Detect which cell encompasses the target text, then output its (x, y) center coordinate. 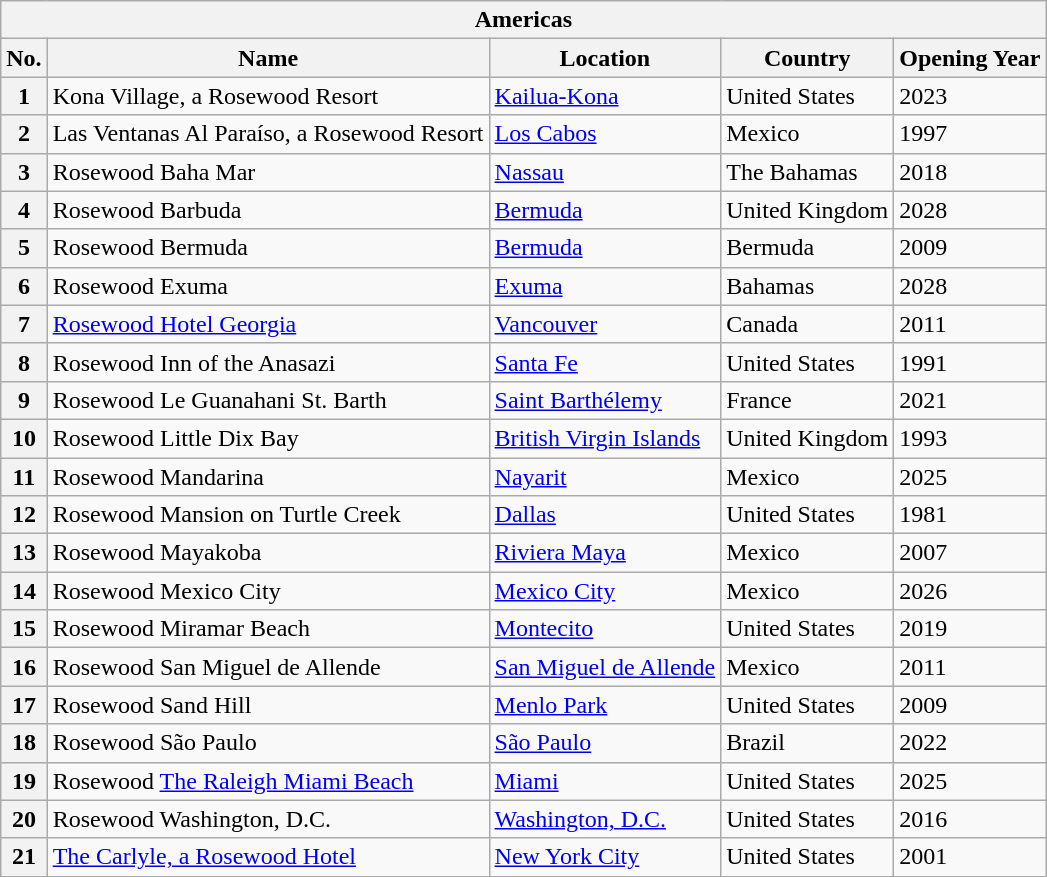
Saint Barthélemy (605, 400)
5 (24, 248)
Riviera Maya (605, 553)
8 (24, 362)
The Bahamas (808, 172)
18 (24, 743)
2 (24, 134)
Kona Village, a Rosewood Resort (268, 96)
Rosewood Mexico City (268, 591)
Mexico City (605, 591)
1981 (970, 515)
Americas (524, 20)
Santa Fe (605, 362)
Rosewood Miramar Beach (268, 629)
Menlo Park (605, 705)
Vancouver (605, 324)
Kailua-Kona (605, 96)
7 (24, 324)
12 (24, 515)
1 (24, 96)
Las Ventanas Al Paraíso, a Rosewood Resort (268, 134)
2007 (970, 553)
Rosewood The Raleigh Miami Beach (268, 781)
Name (268, 58)
No. (24, 58)
Location (605, 58)
Rosewood Inn of the Anasazi (268, 362)
2001 (970, 857)
15 (24, 629)
3 (24, 172)
17 (24, 705)
19 (24, 781)
2023 (970, 96)
6 (24, 286)
Rosewood San Miguel de Allende (268, 667)
Washington, D.C. (605, 819)
10 (24, 438)
Rosewood Barbuda (268, 210)
Los Cabos (605, 134)
Rosewood Le Guanahani St. Barth (268, 400)
Rosewood Mansion on Turtle Creek (268, 515)
16 (24, 667)
20 (24, 819)
France (808, 400)
14 (24, 591)
21 (24, 857)
The Carlyle, a Rosewood Hotel (268, 857)
1997 (970, 134)
Nayarit (605, 477)
Rosewood São Paulo (268, 743)
1991 (970, 362)
São Paulo (605, 743)
Nassau (605, 172)
British Virgin Islands (605, 438)
Rosewood Sand Hill (268, 705)
Canada (808, 324)
11 (24, 477)
1993 (970, 438)
2016 (970, 819)
2018 (970, 172)
2022 (970, 743)
Bahamas (808, 286)
New York City (605, 857)
2021 (970, 400)
9 (24, 400)
Exuma (605, 286)
Montecito (605, 629)
Miami (605, 781)
2026 (970, 591)
13 (24, 553)
Rosewood Mandarina (268, 477)
Rosewood Baha Mar (268, 172)
San Miguel de Allende (605, 667)
Rosewood Mayakoba (268, 553)
4 (24, 210)
Rosewood Bermuda (268, 248)
Rosewood Little Dix Bay (268, 438)
2019 (970, 629)
Opening Year (970, 58)
Country (808, 58)
Rosewood Hotel Georgia (268, 324)
Rosewood Exuma (268, 286)
Rosewood Washington, D.C. (268, 819)
Brazil (808, 743)
Dallas (605, 515)
